For the text-containing cell, return its midpoint in [X, Y] coordinate format. 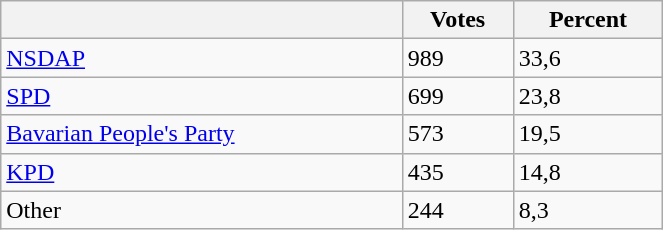
19,5 [588, 134]
23,8 [588, 96]
244 [458, 210]
573 [458, 134]
435 [458, 172]
SPD [202, 96]
Votes [458, 20]
8,3 [588, 210]
KPD [202, 172]
14,8 [588, 172]
Percent [588, 20]
Bavarian People's Party [202, 134]
NSDAP [202, 58]
Other [202, 210]
33,6 [588, 58]
989 [458, 58]
699 [458, 96]
